From the cell containing the given text, extract its center point as [x, y] coordinate. 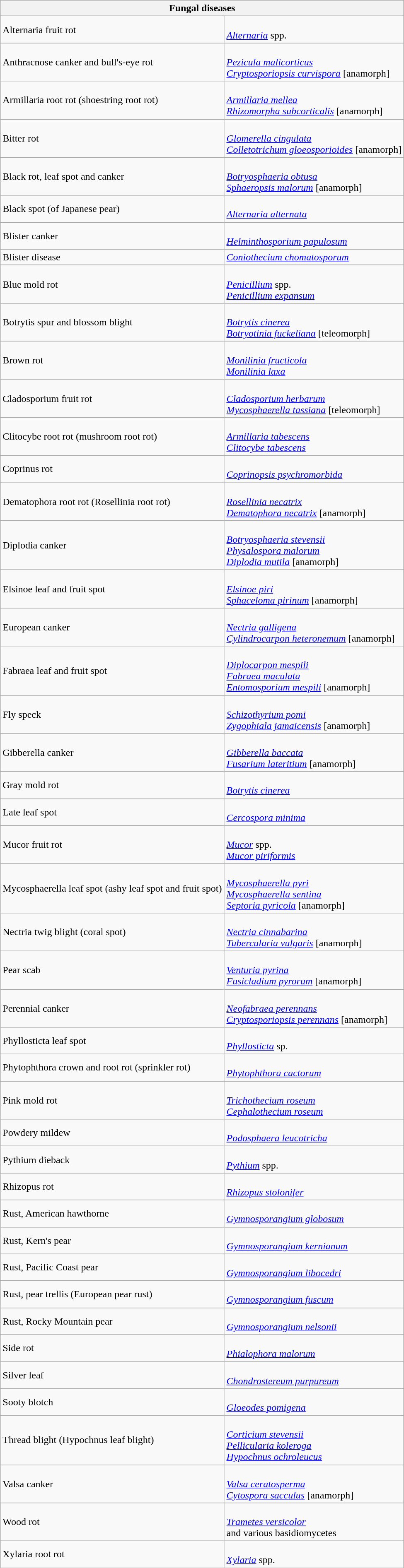
Gloeodes pomigena [314, 1402]
Gymnosporangium fuscum [314, 1294]
Valsa canker [112, 1484]
Cladosporium fruit rot [112, 398]
Xylaria spp. [314, 1555]
Elsinoe piri Sphaceloma pirinum [anamorph] [314, 589]
Phialophora malorum [314, 1348]
Alternaria alternata [314, 209]
Gymnosporangium libocedri [314, 1267]
Rust, Kern's pear [112, 1240]
Trametes versicolor and various basidiomycetes [314, 1522]
Pink mold rot [112, 1100]
Helminthosporium papulosum [314, 236]
Bitter rot [112, 138]
Anthracnose canker and bull's-eye rot [112, 62]
Nectria twig blight (coral spot) [112, 932]
Fungal diseases [202, 8]
Diplodia canker [112, 546]
Gymnosporangium globosum [314, 1214]
Coniothecium chomatosporum [314, 257]
Nectria cinnabarina Tubercularia vulgaris [anamorph] [314, 932]
Pythium spp. [314, 1160]
Penicillium spp. Penicillium expansum [314, 284]
Silver leaf [112, 1375]
Fly speck [112, 714]
Late leaf spot [112, 812]
Clitocybe root rot (mushroom root rot) [112, 437]
Xylaria root rot [112, 1555]
Fabraea leaf and fruit spot [112, 671]
Blue mold rot [112, 284]
Cercospora minima [314, 812]
Neofabraea perennans Cryptosporiopsis perennans [anamorph] [314, 1008]
Nectria galligena Cylindrocarpon heteronemum [anamorph] [314, 627]
Botrytis cinerea Botryotinia fuckeliana [teleomorph] [314, 322]
Rhizopus stolonifer [314, 1186]
Blister disease [112, 257]
Phytophthora cactorum [314, 1068]
Gymnosporangium nelsonii [314, 1321]
European canker [112, 627]
Corticium stevensii Pellicularia koleroga Hypochnus ochroleucus [314, 1440]
Schizothyrium pomi Zygophiala jamaicensis [anamorph] [314, 714]
Armillaria tabescens Clitocybe tabescens [314, 437]
Perennial canker [112, 1008]
Monilinia fructicola Monilinia laxa [314, 360]
Rust, pear trellis (European pear rust) [112, 1294]
Botryosphaeria stevensii Physalospora malorum Diplodia mutila [anamorph] [314, 546]
Blister canker [112, 236]
Powdery mildew [112, 1133]
Gibberella baccata Fusarium lateritium [anamorph] [314, 753]
Mycosphaerella leaf spot (ashy leaf spot and fruit spot) [112, 888]
Gibberella canker [112, 753]
Pythium dieback [112, 1160]
Rust, American hawthorne [112, 1214]
Cladosporium herbarum Mycosphaerella tassiana [teleomorph] [314, 398]
Rhizopus rot [112, 1186]
Coprinus rot [112, 469]
Chondrostereum purpureum [314, 1375]
Brown rot [112, 360]
Armillaria mellea Rhizomorpha subcorticalis [anamorph] [314, 100]
Coprinopsis psychromorbida [314, 469]
Pezicula malicorticus Cryptosporiopsis curvispora [anamorph] [314, 62]
Wood rot [112, 1522]
Phyllosticta leaf spot [112, 1041]
Venturia pyrina Fusicladium pyrorum [anamorph] [314, 970]
Thread blight (Hypochnus leaf blight) [112, 1440]
Mucor fruit rot [112, 844]
Botryosphaeria obtusa Sphaeropsis malorum [anamorph] [314, 176]
Rust, Rocky Mountain pear [112, 1321]
Gymnosporangium kernianum [314, 1240]
Botrytis spur and blossom blight [112, 322]
Gray mold rot [112, 785]
Rosellinia necatrix Dematophora necatrix [anamorph] [314, 502]
Mucor spp. Mucor piriformis [314, 844]
Black spot (of Japanese pear) [112, 209]
Valsa ceratosperma Cytospora sacculus [anamorph] [314, 1484]
Black rot, leaf spot and canker [112, 176]
Podosphaera leucotricha [314, 1133]
Sooty blotch [112, 1402]
Rust, Pacific Coast pear [112, 1267]
Side rot [112, 1348]
Glomerella cingulata Colletotrichum gloeosporioides [anamorph] [314, 138]
Alternaria fruit rot [112, 30]
Mycosphaerella pyri Mycosphaerella sentina Septoria pyricola [anamorph] [314, 888]
Elsinoe leaf and fruit spot [112, 589]
Trichothecium roseum Cephalothecium roseum [314, 1100]
Botrytis cinerea [314, 785]
Alternaria spp. [314, 30]
Armillaria root rot (shoestring root rot) [112, 100]
Dematophora root rot (Rosellinia root rot) [112, 502]
Phyllosticta sp. [314, 1041]
Pear scab [112, 970]
Diplocarpon mespili Fabraea maculata Entomosporium mespili [anamorph] [314, 671]
Phytophthora crown and root rot (sprinkler rot) [112, 1068]
